Return the (X, Y) coordinate for the center point of the cell that contains the specified text.  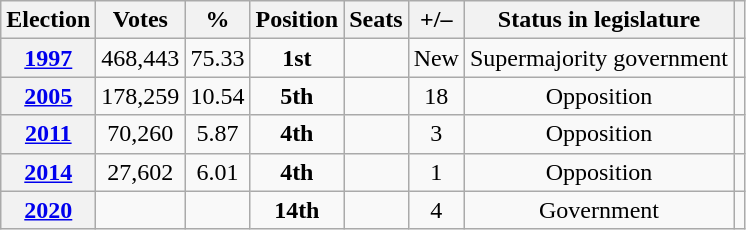
Votes (140, 20)
1 (436, 172)
2011 (48, 134)
Election (48, 20)
178,259 (140, 96)
6.01 (218, 172)
18 (436, 96)
1st (297, 58)
2014 (48, 172)
Supermajority government (598, 58)
5.87 (218, 134)
2020 (48, 210)
468,443 (140, 58)
14th (297, 210)
Seats (376, 20)
4 (436, 210)
27,602 (140, 172)
% (218, 20)
70,260 (140, 134)
10.54 (218, 96)
Status in legislature (598, 20)
Government (598, 210)
1997 (48, 58)
5th (297, 96)
75.33 (218, 58)
Position (297, 20)
New (436, 58)
3 (436, 134)
+/– (436, 20)
2005 (48, 96)
